Find where the given text appears and provide that cell's center as (x, y) coordinate. 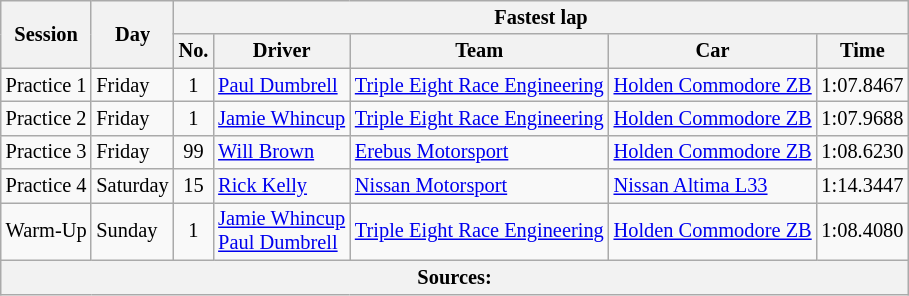
Driver (282, 51)
15 (194, 186)
Practice 4 (46, 186)
Will Brown (282, 152)
Paul Dumbrell (282, 85)
Nissan Motorsport (480, 186)
Sunday (132, 231)
Sources: (455, 277)
Jamie Whincup (282, 118)
Warm-Up (46, 231)
1:07.9688 (863, 118)
Time (863, 51)
Erebus Motorsport (480, 152)
1:08.6230 (863, 152)
No. (194, 51)
Saturday (132, 186)
Rick Kelly (282, 186)
Practice 1 (46, 85)
1:08.4080 (863, 231)
Nissan Altima L33 (713, 186)
Car (713, 51)
Fastest lap (542, 17)
Day (132, 34)
99 (194, 152)
1:07.8467 (863, 85)
Practice 2 (46, 118)
Practice 3 (46, 152)
Team (480, 51)
Session (46, 34)
1:14.3447 (863, 186)
Jamie Whincup Paul Dumbrell (282, 231)
